Return [x, y] of the center of cell containing provided text 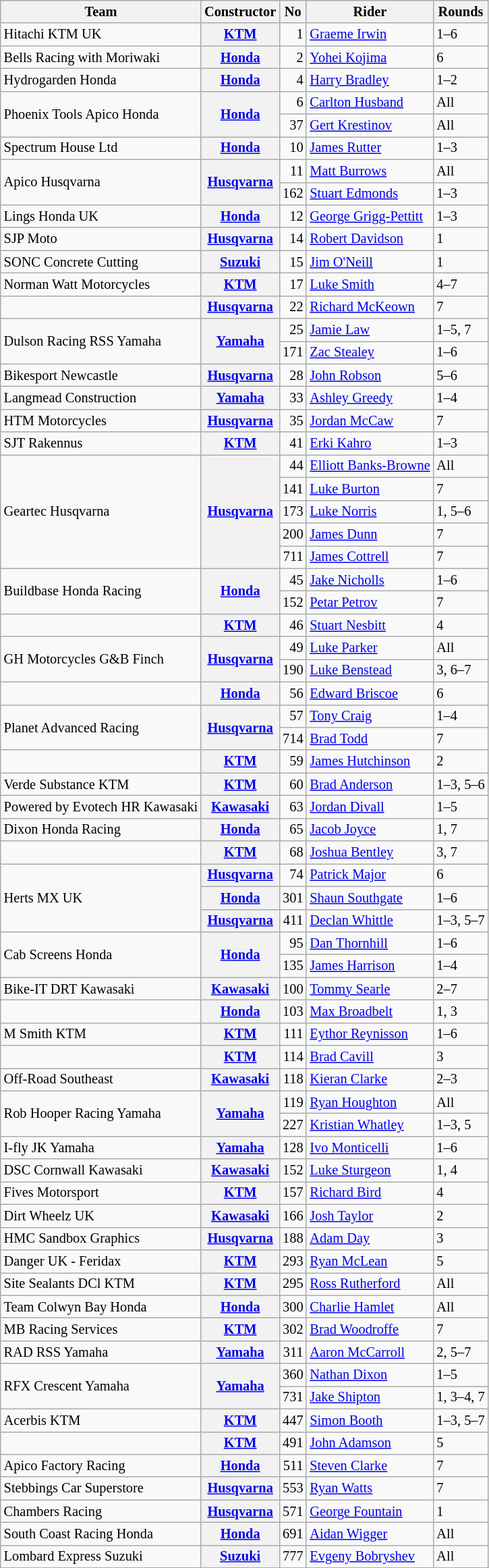
63 [293, 807]
302 [293, 1329]
1, 3 [461, 1011]
Tony Craig [370, 716]
Adam Day [370, 1239]
4–7 [461, 284]
Josh Taylor [370, 1216]
173 [293, 512]
Team [101, 11]
731 [293, 1397]
447 [293, 1420]
311 [293, 1352]
135 [293, 966]
Charlie Hamlet [370, 1307]
Ryan Houghton [370, 1102]
95 [293, 943]
DSC Cornwall Kawasaki [101, 1170]
14 [293, 239]
571 [293, 1511]
49 [293, 648]
Jamie Law [370, 330]
Stuart Nesbitt [370, 625]
293 [293, 1261]
James Dunn [370, 534]
Herts MX UK [101, 898]
Stuart Edmonds [370, 194]
1, 7 [461, 830]
Buildbase Honda Racing [101, 591]
Chambers Racing [101, 1511]
691 [293, 1534]
28 [293, 375]
SJT Rakennus [101, 443]
41 [293, 443]
James Rutter [370, 148]
Aidan Wigger [370, 1534]
Jake Shipton [370, 1397]
Declan Whittle [370, 921]
1–5, 7 [461, 330]
1, 5–6 [461, 512]
22 [293, 307]
Yohei Kojima [370, 57]
Luke Benstead [370, 670]
Tommy Searle [370, 989]
Jake Nicholls [370, 580]
Aaron McCarroll [370, 1352]
Lombard Express Suzuki [101, 1557]
Eythor Reynisson [370, 1034]
Bike-IT DRT Kawasaki [101, 989]
Richard Bird [370, 1193]
Elliott Banks-Browne [370, 466]
2–7 [461, 989]
Geartec Husqvarna [101, 511]
119 [293, 1102]
Langmead Construction [101, 398]
Graeme Irwin [370, 34]
Ivo Monticelli [370, 1147]
Brad Cavill [370, 1057]
Gert Krestinov [370, 126]
Carlton Husband [370, 103]
Edward Briscoe [370, 693]
Matt Burrows [370, 171]
Dirt Wheelz UK [101, 1216]
12 [293, 216]
Erki Kahro [370, 443]
Shaun Southgate [370, 898]
44 [293, 466]
Bells Racing with Moriwaki [101, 57]
Spectrum House Ltd [101, 148]
714 [293, 738]
Harry Bradley [370, 80]
Lings Honda UK [101, 216]
1, 4 [461, 1170]
Luke Parker [370, 648]
GH Motorcycles G&B Finch [101, 659]
45 [293, 580]
200 [293, 534]
33 [293, 398]
James Cottrell [370, 557]
Phoenix Tools Apico Honda [101, 113]
3, 6–7 [461, 670]
57 [293, 716]
65 [293, 830]
John Adamson [370, 1443]
1–3, 5–6 [461, 784]
Cab Screens Honda [101, 954]
Joshua Bentley [370, 853]
Nathan Dixon [370, 1375]
Rider [370, 11]
Luke Sturgeon [370, 1170]
1–3, 5 [461, 1125]
Ryan McLean [370, 1261]
No [293, 11]
100 [293, 989]
171 [293, 352]
Jordan Divall [370, 807]
553 [293, 1488]
10 [293, 148]
777 [293, 1557]
103 [293, 1011]
Jim O'Neill [370, 262]
SONC Concrete Cutting [101, 262]
711 [293, 557]
Luke Smith [370, 284]
Robert Davidson [370, 239]
Kristian Whatley [370, 1125]
John Robson [370, 375]
74 [293, 875]
Dulson Racing RSS Yamaha [101, 342]
Max Broadbelt [370, 1011]
George Fountain [370, 1511]
Planet Advanced Racing [101, 728]
Jordan McCaw [370, 421]
Fives Motorsport [101, 1193]
1, 3–4, 7 [461, 1397]
114 [293, 1057]
HTM Motorcycles [101, 421]
2, 5–7 [461, 1352]
Brad Anderson [370, 784]
411 [293, 921]
Dixon Honda Racing [101, 830]
Ross Rutherford [370, 1284]
60 [293, 784]
295 [293, 1284]
James Harrison [370, 966]
Ryan Watts [370, 1488]
Rob Hooper Racing Yamaha [101, 1114]
MB Racing Services [101, 1329]
141 [293, 489]
Simon Booth [370, 1420]
491 [293, 1443]
Team Colwyn Bay Honda [101, 1307]
Brad Woodroffe [370, 1329]
Acerbis KTM [101, 1420]
SJP Moto [101, 239]
Brad Todd [370, 738]
166 [293, 1216]
Bikesport Newcastle [101, 375]
I-fly JK Yamaha [101, 1147]
157 [293, 1193]
Powered by Evotech HR Kawasaki [101, 807]
Dan Thornhill [370, 943]
162 [293, 194]
James Hutchinson [370, 761]
Steven Clarke [370, 1465]
Off-Road Southeast [101, 1079]
RAD RSS Yamaha [101, 1352]
Jacob Joyce [370, 830]
3, 7 [461, 853]
Site Sealants DCl KTM [101, 1284]
Richard McKeown [370, 307]
Patrick Major [370, 875]
RFX Crescent Yamaha [101, 1386]
59 [293, 761]
Hitachi KTM UK [101, 34]
111 [293, 1034]
Constructor [240, 11]
190 [293, 670]
15 [293, 262]
511 [293, 1465]
George Grigg-Pettitt [370, 216]
Apico Factory Racing [101, 1465]
227 [293, 1125]
Norman Watt Motorcycles [101, 284]
68 [293, 853]
Petar Petrov [370, 602]
35 [293, 421]
11 [293, 171]
17 [293, 284]
Ashley Greedy [370, 398]
Evgeny Bobryshev [370, 1557]
46 [293, 625]
Verde Substance KTM [101, 784]
301 [293, 898]
188 [293, 1239]
Rounds [461, 11]
360 [293, 1375]
25 [293, 330]
128 [293, 1147]
118 [293, 1079]
2–3 [461, 1079]
Luke Burton [370, 489]
1–2 [461, 80]
Danger UK - Feridax [101, 1261]
South Coast Racing Honda [101, 1534]
Zac Stealey [370, 352]
M Smith KTM [101, 1034]
Kieran Clarke [370, 1079]
HMC Sandbox Graphics [101, 1239]
37 [293, 126]
5–6 [461, 375]
Luke Norris [370, 512]
300 [293, 1307]
Apico Husqvarna [101, 182]
Stebbings Car Superstore [101, 1488]
56 [293, 693]
Hydrogarden Honda [101, 80]
